Pinpoint the cell where the given text exists, returning its [x, y] midpoint coordinate. 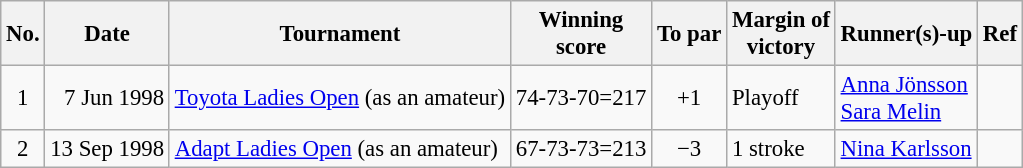
Tournament [340, 34]
1 stroke [782, 149]
Anna Jönsson Sara Melin [906, 98]
1 [23, 98]
Playoff [782, 98]
13 Sep 1998 [107, 149]
To par [690, 34]
Nina Karlsson [906, 149]
7 Jun 1998 [107, 98]
Adapt Ladies Open (as an amateur) [340, 149]
Date [107, 34]
Ref [1000, 34]
Runner(s)-up [906, 34]
Winningscore [580, 34]
Toyota Ladies Open (as an amateur) [340, 98]
−3 [690, 149]
74-73-70=217 [580, 98]
Margin ofvictory [782, 34]
No. [23, 34]
+1 [690, 98]
2 [23, 149]
67-73-73=213 [580, 149]
